Pinpoint the cell where the given text exists, returning its [X, Y] midpoint coordinate. 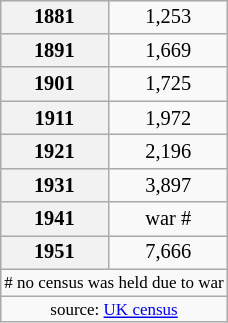
1951 [54, 253]
1901 [54, 84]
1931 [54, 185]
1891 [54, 51]
1941 [54, 219]
7,666 [168, 253]
source: UK census [114, 309]
# no census was held due to war [114, 282]
1,669 [168, 51]
3,897 [168, 185]
1881 [54, 17]
1921 [54, 152]
2,196 [168, 152]
1911 [54, 118]
1,972 [168, 118]
war # [168, 219]
1,253 [168, 17]
1,725 [168, 84]
